Return (X, Y) of the center of cell containing provided text 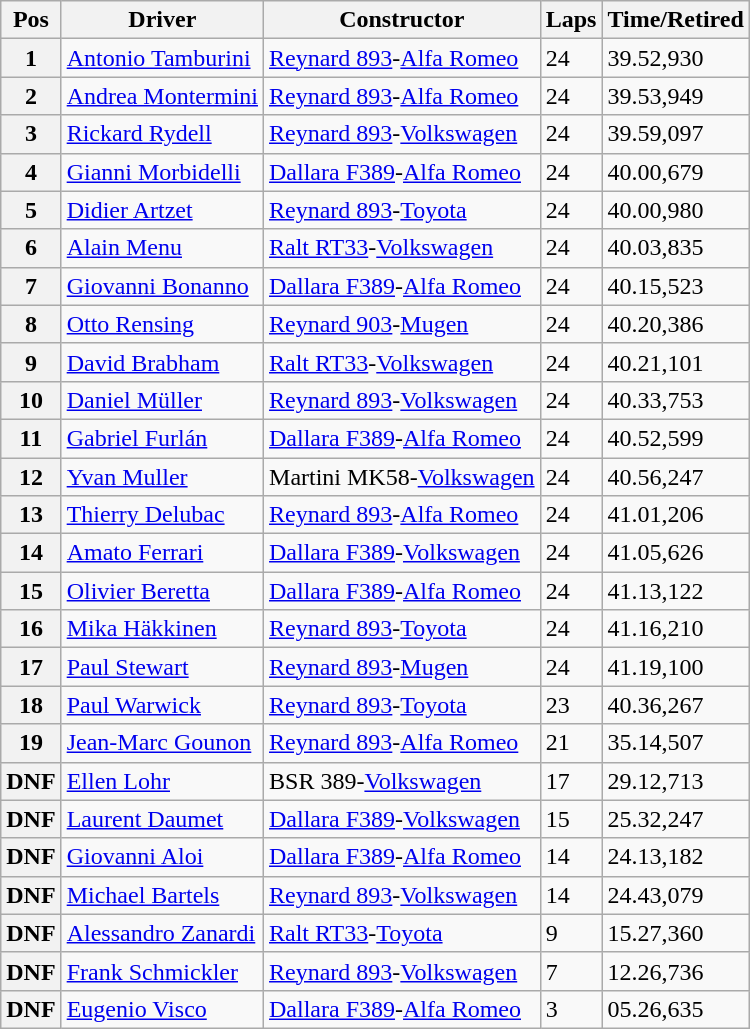
10 (31, 400)
11 (31, 438)
Laps (571, 20)
Alessandro Zanardi (162, 933)
Gianni Morbidelli (162, 172)
40.21,101 (676, 362)
41.16,210 (676, 629)
12.26,736 (676, 971)
13 (31, 515)
Reynard 893-Mugen (402, 667)
40.20,386 (676, 324)
15.27,360 (676, 933)
6 (31, 248)
40.56,247 (676, 477)
Mika Häkkinen (162, 629)
1 (31, 58)
Yvan Muller (162, 477)
Jean-Marc Gounon (162, 743)
2 (31, 96)
41.13,122 (676, 591)
41.19,100 (676, 667)
40.00,980 (676, 210)
40.03,835 (676, 248)
Giovanni Aloi (162, 857)
18 (31, 705)
39.52,930 (676, 58)
23 (571, 705)
Giovanni Bonanno (162, 286)
24.13,182 (676, 857)
Antonio Tamburini (162, 58)
Alain Menu (162, 248)
Time/Retired (676, 20)
40.15,523 (676, 286)
5 (31, 210)
41.05,626 (676, 553)
21 (571, 743)
05.26,635 (676, 1009)
Frank Schmickler (162, 971)
Michael Bartels (162, 895)
BSR 389-Volkswagen (402, 781)
Daniel Müller (162, 400)
Amato Ferrari (162, 553)
19 (31, 743)
Paul Warwick (162, 705)
12 (31, 477)
Andrea Montermini (162, 96)
Eugenio Visco (162, 1009)
4 (31, 172)
39.53,949 (676, 96)
Thierry Delubac (162, 515)
Paul Stewart (162, 667)
8 (31, 324)
Olivier Beretta (162, 591)
Gabriel Furlán (162, 438)
16 (31, 629)
40.00,679 (676, 172)
35.14,507 (676, 743)
David Brabham (162, 362)
Rickard Rydell (162, 134)
Laurent Daumet (162, 819)
Didier Artzet (162, 210)
24.43,079 (676, 895)
Driver (162, 20)
29.12,713 (676, 781)
40.33,753 (676, 400)
25.32,247 (676, 819)
Otto Rensing (162, 324)
Pos (31, 20)
41.01,206 (676, 515)
40.36,267 (676, 705)
Ellen Lohr (162, 781)
40.52,599 (676, 438)
Constructor (402, 20)
Reynard 903-Mugen (402, 324)
Martini MK58-Volkswagen (402, 477)
39.59,097 (676, 134)
Ralt RT33-Toyota (402, 933)
